Pinpoint the cell where the given text exists, returning its [x, y] midpoint coordinate. 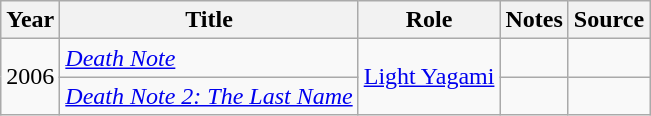
Notes [534, 20]
Title [209, 20]
Death Note 2: The Last Name [209, 96]
Death Note [209, 58]
Role [429, 20]
2006 [30, 77]
Year [30, 20]
Light Yagami [429, 77]
Source [608, 20]
